Detect which cell encompasses the target text, then output its (x, y) center coordinate. 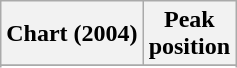
Peakposition (189, 34)
Chart (2004) (72, 34)
